Pinpoint the cell where the given text exists, returning its (x, y) midpoint coordinate. 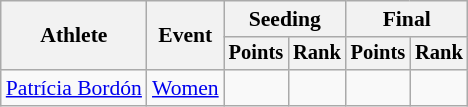
Women (186, 88)
Athlete (74, 36)
Final (407, 19)
Event (186, 36)
Seeding (285, 19)
Patrícia Bordón (74, 88)
